Detect which cell encompasses the target text, then output its [x, y] center coordinate. 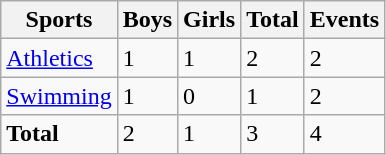
Athletics [59, 58]
0 [210, 96]
Sports [59, 20]
Boys [147, 20]
Swimming [59, 96]
Events [344, 20]
3 [273, 134]
4 [344, 134]
Girls [210, 20]
